Capture the cell that displays the provided text and extract its (x, y) central coordinate. 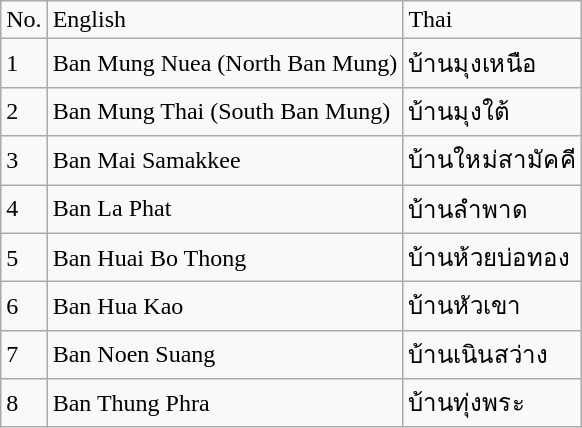
7 (24, 354)
Ban Huai Bo Thong (225, 258)
Ban La Phat (225, 208)
6 (24, 306)
บ้านห้วยบ่อทอง (492, 258)
Ban Noen Suang (225, 354)
บ้านมุงเหนือ (492, 64)
Ban Thung Phra (225, 404)
English (225, 20)
1 (24, 64)
4 (24, 208)
Ban Mai Samakkee (225, 160)
Thai (492, 20)
Ban Mung Thai (South Ban Mung) (225, 112)
3 (24, 160)
2 (24, 112)
บ้านลำพาด (492, 208)
5 (24, 258)
Ban Mung Nuea (North Ban Mung) (225, 64)
บ้านมุงใต้ (492, 112)
No. (24, 20)
Ban Hua Kao (225, 306)
บ้านใหม่สามัคคี (492, 160)
บ้านเนินสว่าง (492, 354)
8 (24, 404)
บ้านหัวเขา (492, 306)
บ้านทุ่งพระ (492, 404)
